Identify which cell holds the provided text, then report its [x, y] central coordinate. 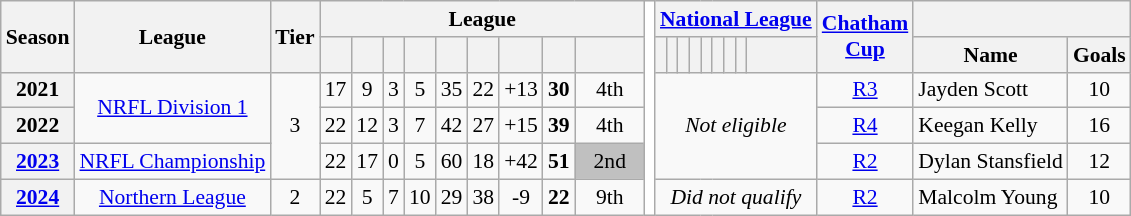
2023 [38, 162]
38 [483, 197]
39 [559, 126]
9th [610, 197]
2024 [38, 197]
Dylan Stansfield [990, 162]
-9 [521, 197]
National League [736, 19]
R4 [865, 126]
16 [1100, 126]
Did not qualify [736, 197]
+42 [521, 162]
2 [294, 197]
2nd [610, 162]
R3 [865, 90]
35 [452, 90]
Not eligible [736, 126]
0 [394, 162]
Jayden Scott [990, 90]
51 [559, 162]
30 [559, 90]
60 [452, 162]
Goals [1100, 55]
NRFL Championship [172, 162]
Keegan Kelly [990, 126]
+15 [521, 126]
29 [452, 197]
2022 [38, 126]
27 [483, 126]
Northern League [172, 197]
18 [483, 162]
42 [452, 126]
+13 [521, 90]
Tier [294, 36]
Season [38, 36]
NRFL Division 1 [172, 108]
Name [990, 55]
9 [367, 90]
2021 [38, 90]
ChathamCup [865, 36]
Malcolm Young [990, 197]
